From the cell containing the given text, extract its center point as (x, y) coordinate. 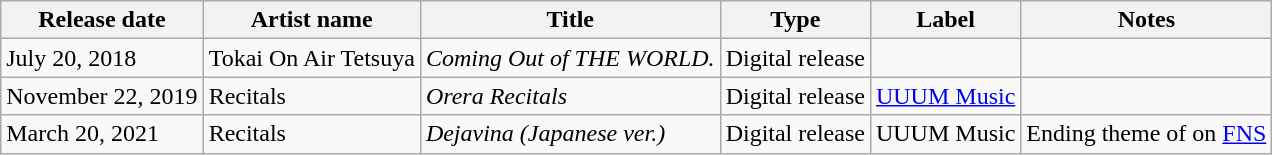
March 20, 2021 (102, 134)
Coming Out of THE WORLD. (570, 58)
Tokai On Air Tetsuya (312, 58)
Orera Recitals (570, 96)
Release date (102, 20)
Dejavina (Japanese ver.) (570, 134)
Title (570, 20)
Label (945, 20)
Notes (1146, 20)
Ending theme of on FNS (1146, 134)
Type (795, 20)
July 20, 2018 (102, 58)
Artist name (312, 20)
November 22, 2019 (102, 96)
